From the cell containing the given text, extract its center point as [X, Y] coordinate. 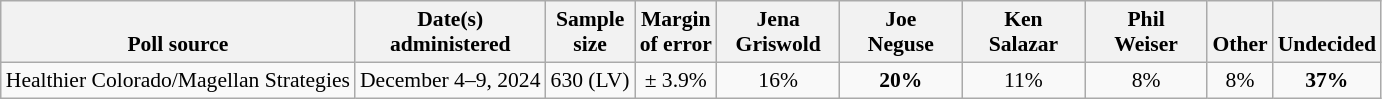
16% [778, 80]
37% [1327, 80]
Other [1240, 32]
Samplesize [590, 32]
20% [900, 80]
Date(s)administered [450, 32]
Undecided [1327, 32]
Poll source [178, 32]
630 (LV) [590, 80]
Marginof error [676, 32]
± 3.9% [676, 80]
11% [1024, 80]
Healthier Colorado/Magellan Strategies [178, 80]
JenaGriswold [778, 32]
PhilWeiser [1146, 32]
KenSalazar [1024, 32]
December 4–9, 2024 [450, 80]
JoeNeguse [900, 32]
